Find where the given text appears and provide that cell's center as (x, y) coordinate. 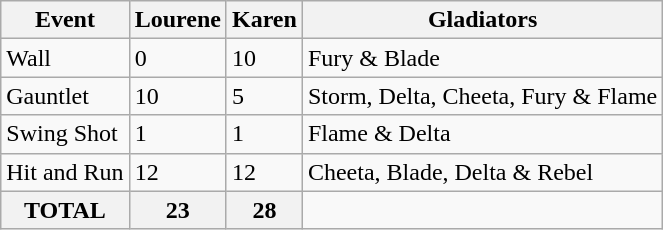
Fury & Blade (482, 58)
Flame & Delta (482, 134)
28 (264, 210)
TOTAL (65, 210)
Event (65, 20)
23 (178, 210)
Storm, Delta, Cheeta, Fury & Flame (482, 96)
Hit and Run (65, 172)
Swing Shot (65, 134)
Cheeta, Blade, Delta & Rebel (482, 172)
Wall (65, 58)
Gladiators (482, 20)
Gauntlet (65, 96)
Lourene (178, 20)
5 (264, 96)
Karen (264, 20)
0 (178, 58)
